For the text-containing cell, return its midpoint in (X, Y) coordinate format. 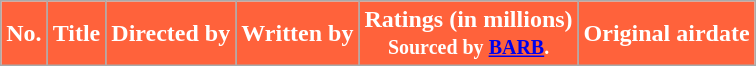
Title (76, 34)
No. (24, 34)
Directed by (171, 34)
Original airdate (666, 34)
Written by (298, 34)
Ratings (in millions) Sourced by BARB. (468, 34)
